For the text-containing cell, return its midpoint in (x, y) coordinate format. 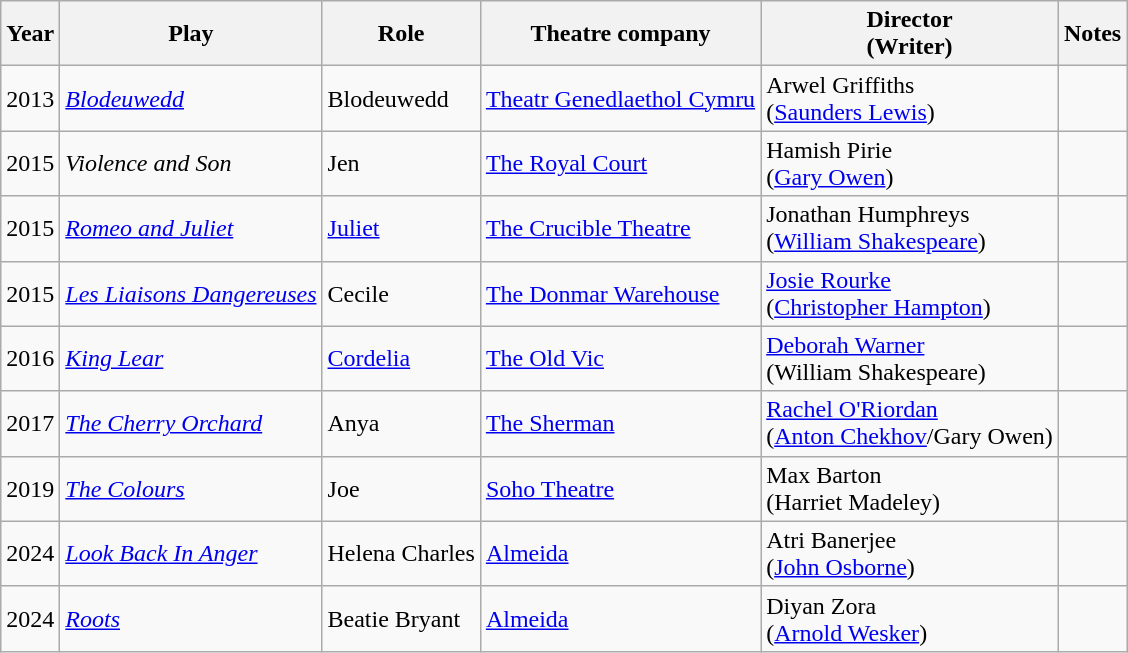
The Old Vic (620, 358)
Deborah Warner(William Shakespeare) (910, 358)
Soho Theatre (620, 488)
Look Back In Anger (191, 554)
Arwel Griffiths(Saunders Lewis) (910, 98)
Josie Rourke(Christopher Hampton) (910, 294)
Jen (401, 164)
Cordelia (401, 358)
The Sherman (620, 424)
2016 (30, 358)
Notes (1092, 34)
Role (401, 34)
Les Liaisons Dangereuses (191, 294)
Roots (191, 618)
Anya (401, 424)
Theatre company (620, 34)
2019 (30, 488)
The Royal Court (620, 164)
Joe (401, 488)
Diyan Zora(Arnold Wesker) (910, 618)
The Crucible Theatre (620, 228)
2017 (30, 424)
Helena Charles (401, 554)
Romeo and Juliet (191, 228)
Theatr Genedlaethol Cymru (620, 98)
Year (30, 34)
The Colours (191, 488)
King Lear (191, 358)
Juliet (401, 228)
Atri Banerjee(John Osborne) (910, 554)
Beatie Bryant (401, 618)
2013 (30, 98)
Rachel O'Riordan(Anton Chekhov/Gary Owen) (910, 424)
Director(Writer) (910, 34)
Cecile (401, 294)
Play (191, 34)
Max Barton(Harriet Madeley) (910, 488)
The Donmar Warehouse (620, 294)
Violence and Son (191, 164)
Hamish Pirie(Gary Owen) (910, 164)
Jonathan Humphreys(William Shakespeare) (910, 228)
The Cherry Orchard (191, 424)
